Return [X, Y] of the center of cell containing provided text 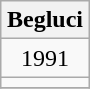
Begluci [44, 20]
1991 [44, 58]
